Output the (X, Y) coordinate of the center of the cell containing the given text.  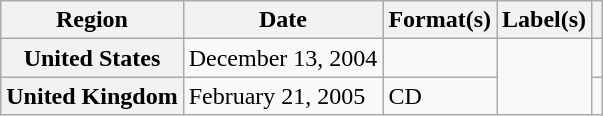
February 21, 2005 (283, 96)
United Kingdom (92, 96)
United States (92, 58)
Format(s) (440, 20)
December 13, 2004 (283, 58)
Date (283, 20)
Region (92, 20)
Label(s) (544, 20)
CD (440, 96)
